Locate the cell with the specified text and output its (X, Y) center coordinate. 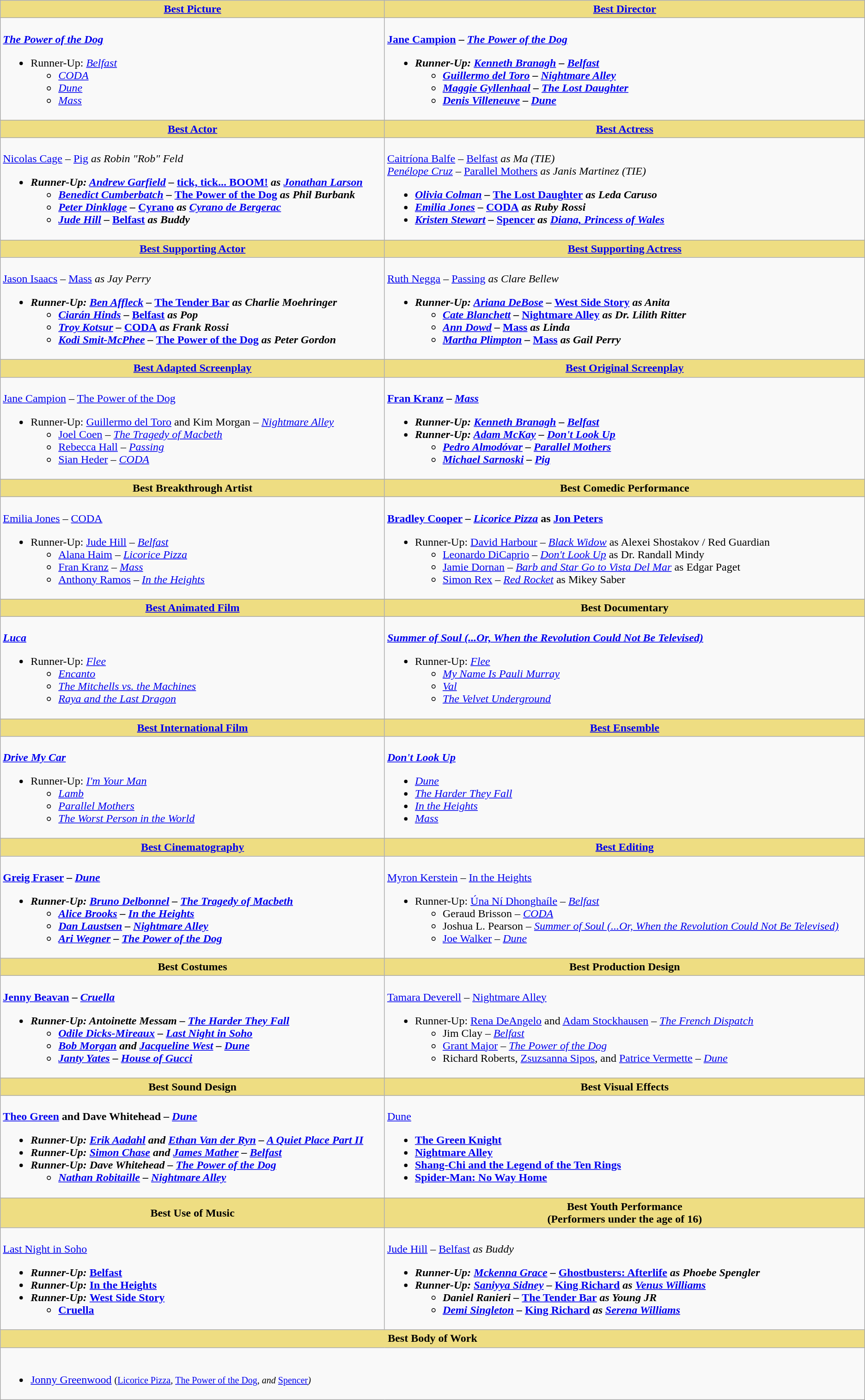
Best International Film (193, 728)
LucaRunner-Up: FleeEncantoThe Mitchells vs. the MachinesRaya and the Last Dragon (193, 667)
Best Cinematography (193, 847)
Don't Look UpDuneThe Harder They FallIn the HeightsMass (625, 787)
Summer of Soul (...Or, When the Revolution Could Not Be Televised)Runner-Up: FleeMy Name Is Pauli MurrayValThe Velvet Underground (625, 667)
Fran Kranz – MassRunner-Up: Kenneth Branagh – BelfastRunner-Up: Adam McKay – Don't Look UpPedro Almodóvar – Parallel MothersMichael Sarnoski – Pig (625, 428)
Best Costumes (193, 967)
Best Ensemble (625, 728)
Last Night in SohoRunner-Up: BelfastRunner-Up: In the HeightsRunner-Up: West Side StoryCruella (193, 1279)
Best Body of Work (432, 1339)
Best Actress (625, 129)
DuneThe Green KnightNightmare AlleyShang-Chi and the Legend of the Ten RingsSpider-Man: No Way Home (625, 1147)
Best Director (625, 9)
Best Adapted Screenplay (193, 368)
Best Production Design (625, 967)
Best Documentary (625, 608)
Best Breakthrough Artist (193, 488)
Drive My CarRunner-Up: I'm Your ManLambParallel MothersThe Worst Person in the World (193, 787)
Jonny Greenwood (Licorice Pizza, The Power of the Dog, and Spencer) (432, 1373)
Emilia Jones – CODARunner-Up: Jude Hill – BelfastAlana Haim – Licorice PizzaFran Kranz – MassAnthony Ramos – In the Heights (193, 548)
Best Original Screenplay (625, 368)
Best Supporting Actress (625, 249)
Best Youth Performance(Performers under the age of 16) (625, 1212)
Best Visual Effects (625, 1087)
The Power of the DogRunner-Up: BelfastCODADuneMass (193, 69)
Best Picture (193, 9)
Best Supporting Actor (193, 249)
Best Actor (193, 129)
Best Animated Film (193, 608)
Best Comedic Performance (625, 488)
Best Editing (625, 847)
Best Use of Music (193, 1212)
Best Sound Design (193, 1087)
